Return [x, y] of the center of cell containing provided text 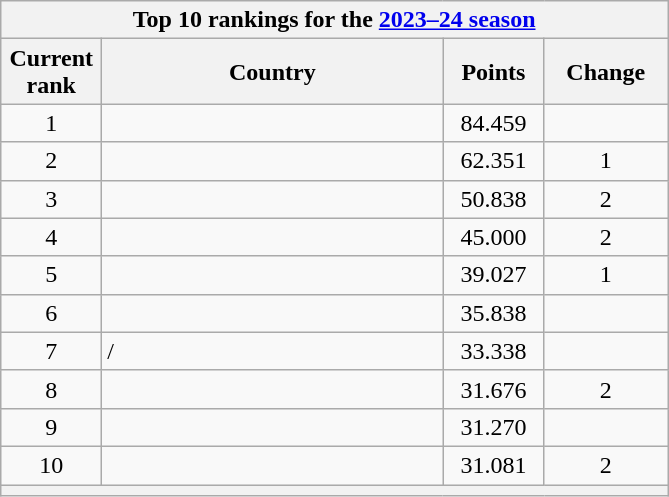
Currentrank [52, 72]
39.027 [494, 275]
/ [272, 351]
Points [494, 72]
Country [272, 72]
9 [52, 427]
50.838 [494, 199]
31.270 [494, 427]
5 [52, 275]
33.338 [494, 351]
84.459 [494, 123]
31.676 [494, 389]
31.081 [494, 465]
62.351 [494, 161]
Top 10 rankings for the 2023–24 season [334, 20]
35.838 [494, 313]
Change [606, 72]
8 [52, 389]
10 [52, 465]
7 [52, 351]
3 [52, 199]
6 [52, 313]
45.000 [494, 237]
4 [52, 237]
